Capture the cell that displays the provided text and extract its (X, Y) central coordinate. 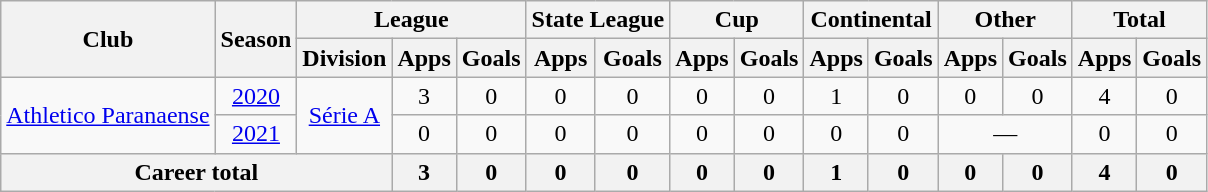
2021 (256, 134)
— (1005, 134)
State League (598, 20)
Career total (196, 172)
Division (344, 58)
Total (1139, 20)
Other (1005, 20)
League (412, 20)
Cup (737, 20)
Season (256, 39)
2020 (256, 96)
Club (108, 39)
Série A (344, 115)
Continental (871, 20)
Athletico Paranaense (108, 115)
